From the cell containing the given text, extract its center point as [X, Y] coordinate. 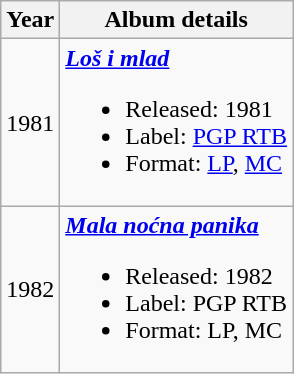
1981 [30, 122]
Album details [176, 20]
1982 [30, 290]
Mala noćna panikaReleased: 1982Label: PGP RTBFormat: LP, MC [176, 290]
Year [30, 20]
Loš i mladReleased: 1981Label: PGP RTBFormat: LP, MC [176, 122]
